Identify which cell holds the provided text, then report its (X, Y) central coordinate. 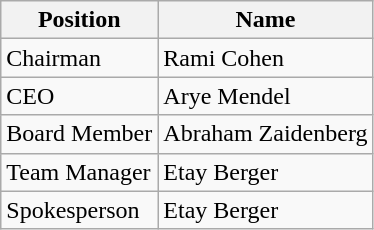
Abraham Zaidenberg (266, 134)
Position (80, 20)
Spokesperson (80, 210)
Name (266, 20)
Arye Mendel (266, 96)
Rami Cohen (266, 58)
Board Member (80, 134)
CEO (80, 96)
Chairman (80, 58)
Team Manager (80, 172)
